Find where the given text appears and provide that cell's center as (X, Y) coordinate. 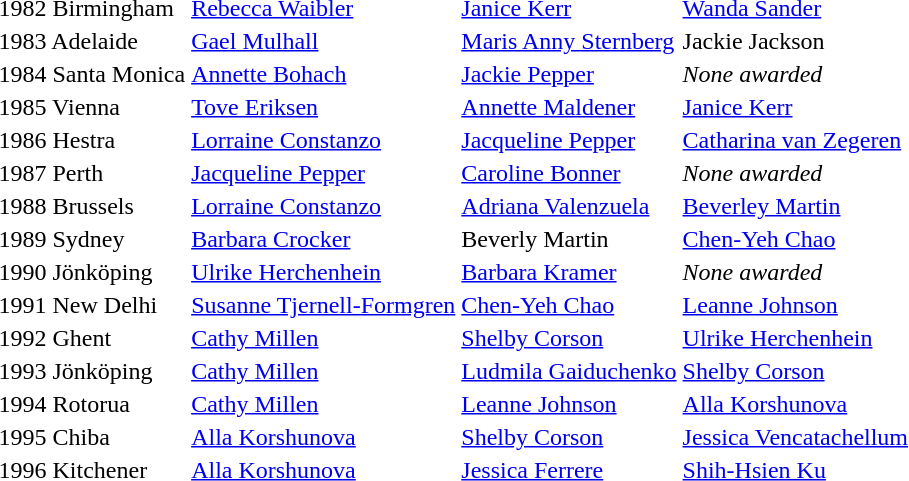
Jessica Vencatachellum (795, 437)
Annette Maldener (569, 107)
Jackie Pepper (569, 74)
Maris Anny Sternberg (569, 41)
Catharina van Zegeren (795, 140)
Jackie Jackson (795, 41)
Susanne Tjernell-Formgren (324, 305)
Gael Mulhall (324, 41)
Caroline Bonner (569, 173)
Beverly Martin (569, 239)
Tove Eriksen (324, 107)
Adriana Valenzuela (569, 206)
Barbara Crocker (324, 239)
Ludmila Gaiduchenko (569, 371)
Beverley Martin (795, 206)
Annette Bohach (324, 74)
Janice Kerr (795, 107)
Barbara Kramer (569, 272)
